Return [X, Y] of the center of cell containing provided text 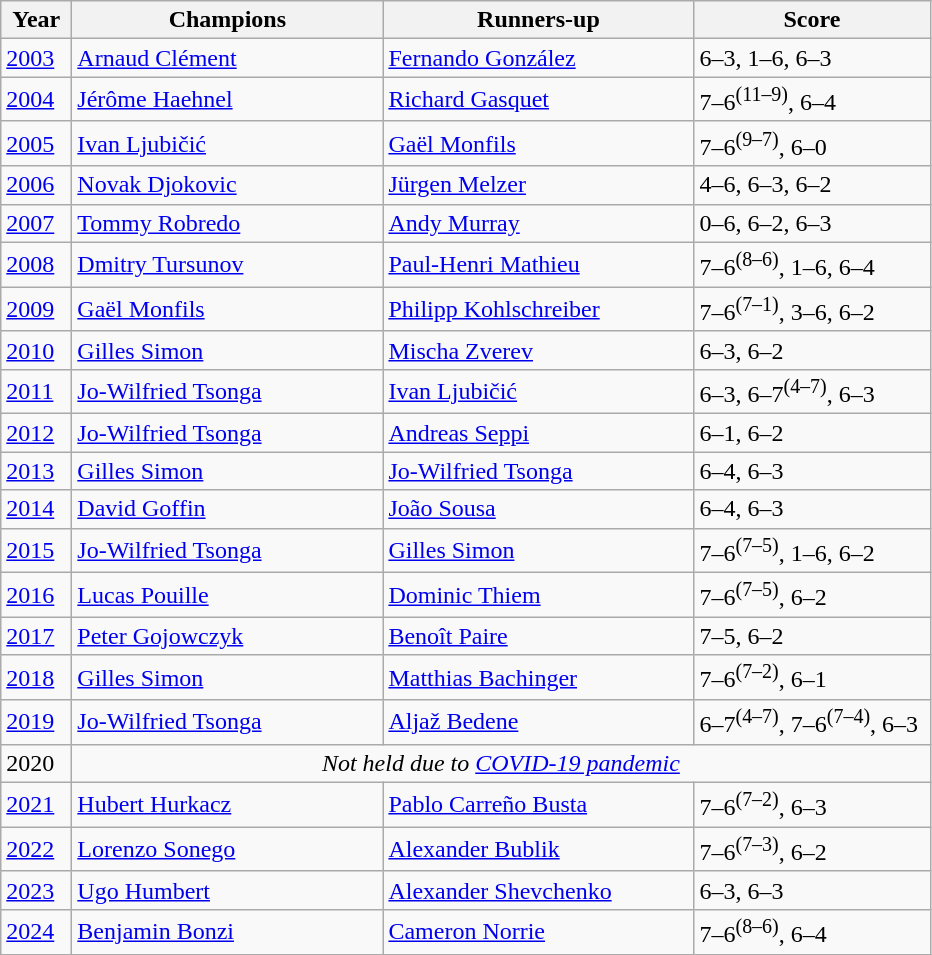
7–6(7–5), 6–2 [812, 596]
Not held due to COVID-19 pandemic [501, 763]
2021 [36, 804]
2008 [36, 264]
2023 [36, 890]
2007 [36, 223]
2019 [36, 722]
7–6(8–6), 6–4 [812, 932]
Benjamin Bonzi [228, 932]
Philipp Kohlschreiber [538, 310]
6–1, 6–2 [812, 433]
Matthias Bachinger [538, 678]
2004 [36, 100]
2014 [36, 509]
4–6, 6–3, 6–2 [812, 185]
2010 [36, 350]
6–3, 1–6, 6–3 [812, 58]
6–3, 6–3 [812, 890]
7–6(7–5), 1–6, 6–2 [812, 550]
7–6(7–2), 6–1 [812, 678]
Alexander Bublik [538, 850]
Pablo Carreño Busta [538, 804]
7–6(8–6), 1–6, 6–4 [812, 264]
Tommy Robredo [228, 223]
Fernando González [538, 58]
Score [812, 20]
0–6, 6–2, 6–3 [812, 223]
David Goffin [228, 509]
6–3, 6–7(4–7), 6–3 [812, 392]
6–7(4–7), 7–6(7–4), 6–3 [812, 722]
7–6(11–9), 6–4 [812, 100]
Runners-up [538, 20]
Champions [228, 20]
Jérôme Haehnel [228, 100]
Andy Murray [538, 223]
Aljaž Bedene [538, 722]
Jürgen Melzer [538, 185]
Alexander Shevchenko [538, 890]
Year [36, 20]
João Sousa [538, 509]
Hubert Hurkacz [228, 804]
Cameron Norrie [538, 932]
2015 [36, 550]
2016 [36, 596]
7–6(9–7), 6–0 [812, 144]
2006 [36, 185]
2018 [36, 678]
7–6(7–2), 6–3 [812, 804]
6–3, 6–2 [812, 350]
2012 [36, 433]
7–6(7–1), 3–6, 6–2 [812, 310]
Ugo Humbert [228, 890]
2009 [36, 310]
Lorenzo Sonego [228, 850]
Andreas Seppi [538, 433]
7–6(7–3), 6–2 [812, 850]
Lucas Pouille [228, 596]
7–5, 6–2 [812, 636]
Dmitry Tursunov [228, 264]
2013 [36, 471]
Paul-Henri Mathieu [538, 264]
Arnaud Clément [228, 58]
2003 [36, 58]
2022 [36, 850]
2005 [36, 144]
Dominic Thiem [538, 596]
Mischa Zverev [538, 350]
Peter Gojowczyk [228, 636]
2020 [36, 763]
Novak Djokovic [228, 185]
Benoît Paire [538, 636]
Richard Gasquet [538, 100]
2011 [36, 392]
2017 [36, 636]
2024 [36, 932]
